Provide the [X, Y] coordinate of the cell's center where the given text is located.  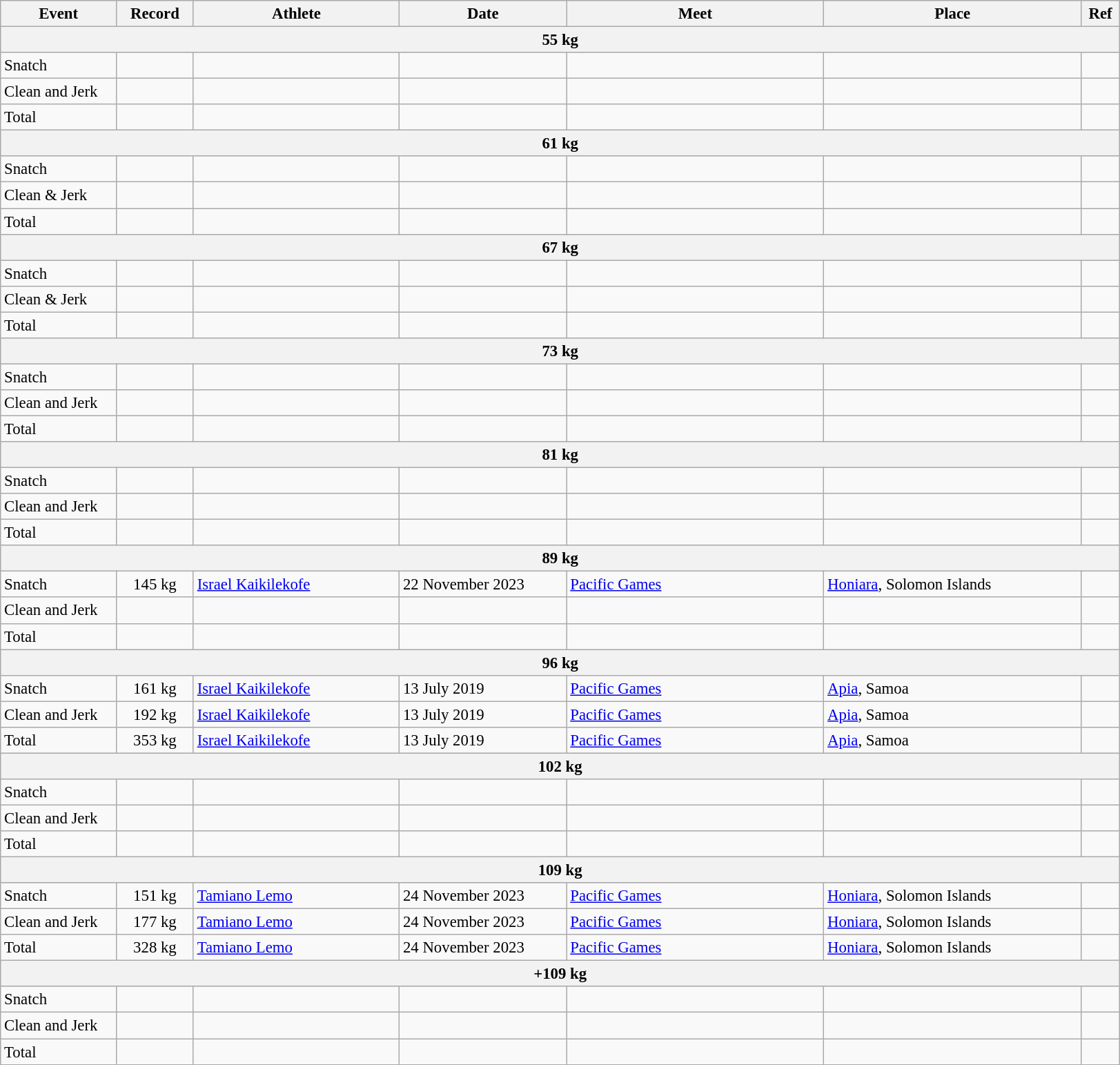
328 kg [155, 948]
89 kg [560, 558]
81 kg [560, 455]
22 November 2023 [483, 585]
145 kg [155, 585]
73 kg [560, 351]
Meet [696, 14]
151 kg [155, 896]
109 kg [560, 870]
353 kg [155, 741]
Ref [1101, 14]
96 kg [560, 663]
161 kg [155, 688]
61 kg [560, 144]
192 kg [155, 714]
Record [155, 14]
55 kg [560, 40]
Date [483, 14]
Place [952, 14]
Event [59, 14]
67 kg [560, 247]
+109 kg [560, 974]
102 kg [560, 766]
177 kg [155, 922]
Athlete [296, 14]
